For the text-containing cell, return its midpoint in [X, Y] coordinate format. 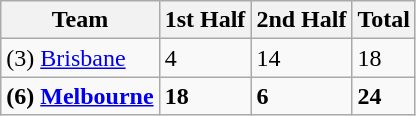
(3) Brisbane [80, 58]
24 [384, 96]
6 [302, 96]
Total [384, 20]
14 [302, 58]
2nd Half [302, 20]
Team [80, 20]
4 [205, 58]
(6) Melbourne [80, 96]
1st Half [205, 20]
